Locate the cell with the specified text and output its [X, Y] center coordinate. 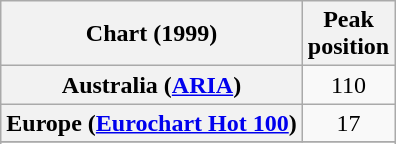
17 [348, 123]
Europe (Eurochart Hot 100) [152, 123]
Australia (ARIA) [152, 85]
110 [348, 85]
Chart (1999) [152, 34]
Peakposition [348, 34]
